For the text-containing cell, return its midpoint in [X, Y] coordinate format. 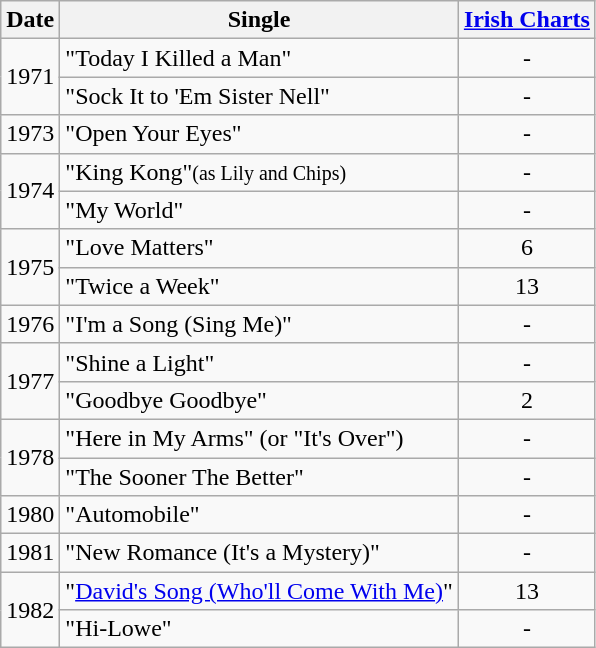
"Automobile" [260, 515]
"Open Your Eyes" [260, 134]
1971 [30, 77]
1980 [30, 515]
1978 [30, 457]
1974 [30, 191]
"New Romance (It's a Mystery)" [260, 553]
1975 [30, 267]
"Twice a Week" [260, 286]
6 [526, 248]
Single [260, 20]
"Shine a Light" [260, 362]
1973 [30, 134]
"King Kong"(as Lily and Chips) [260, 172]
"I'm a Song (Sing Me)" [260, 324]
1977 [30, 381]
2 [526, 400]
"Here in My Arms" (or "It's Over") [260, 438]
"Love Matters" [260, 248]
Date [30, 20]
"Hi-Lowe" [260, 629]
"Today I Killed a Man" [260, 58]
"Goodbye Goodbye" [260, 400]
1976 [30, 324]
"Sock It to 'Em Sister Nell" [260, 96]
"The Sooner The Better" [260, 477]
"My World" [260, 210]
1982 [30, 610]
1981 [30, 553]
"David's Song (Who'll Come With Me)" [260, 591]
Irish Charts [526, 20]
